Scan for the cell matching the given text and deliver its [x, y] coordinate at center. 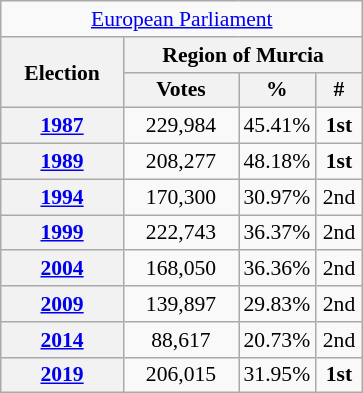
Region of Murcia [242, 55]
29.83% [276, 304]
2009 [62, 304]
# [339, 90]
229,984 [180, 126]
208,277 [180, 162]
36.36% [276, 269]
31.95% [276, 375]
222,743 [180, 233]
1989 [62, 162]
30.97% [276, 197]
Election [62, 72]
Votes [180, 90]
170,300 [180, 197]
1994 [62, 197]
% [276, 90]
2014 [62, 340]
206,015 [180, 375]
20.73% [276, 340]
1999 [62, 233]
88,617 [180, 340]
36.37% [276, 233]
139,897 [180, 304]
168,050 [180, 269]
2019 [62, 375]
45.41% [276, 126]
48.18% [276, 162]
1987 [62, 126]
2004 [62, 269]
European Parliament [182, 19]
